Find where the given text appears and provide that cell's center as [x, y] coordinate. 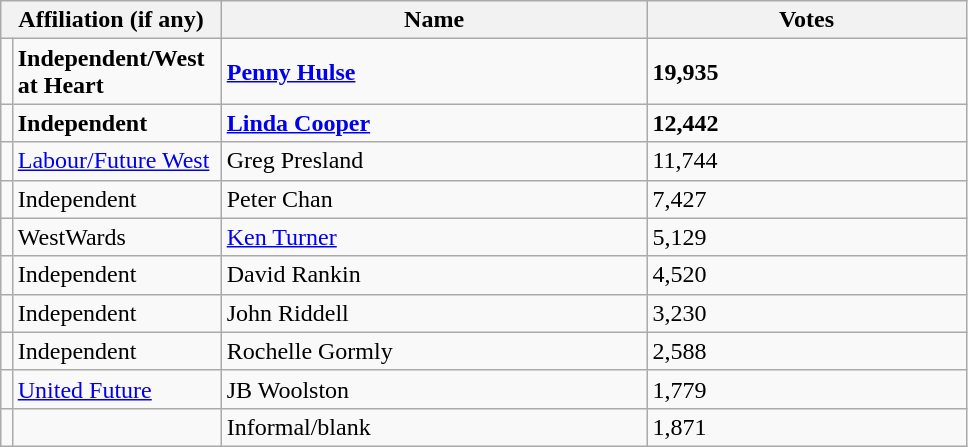
Labour/Future West [116, 161]
12,442 [806, 123]
3,230 [806, 313]
1,871 [806, 427]
5,129 [806, 237]
11,744 [806, 161]
Penny Hulse [434, 72]
John Riddell [434, 313]
2,588 [806, 351]
Linda Cooper [434, 123]
Peter Chan [434, 199]
Name [434, 20]
Ken Turner [434, 237]
United Future [116, 389]
7,427 [806, 199]
WestWards [116, 237]
Informal/blank [434, 427]
Independent/West at Heart [116, 72]
19,935 [806, 72]
Greg Presland [434, 161]
JB Woolston [434, 389]
4,520 [806, 275]
David Rankin [434, 275]
Votes [806, 20]
1,779 [806, 389]
Rochelle Gormly [434, 351]
Affiliation (if any) [111, 20]
